For the text-containing cell, return its midpoint in [x, y] coordinate format. 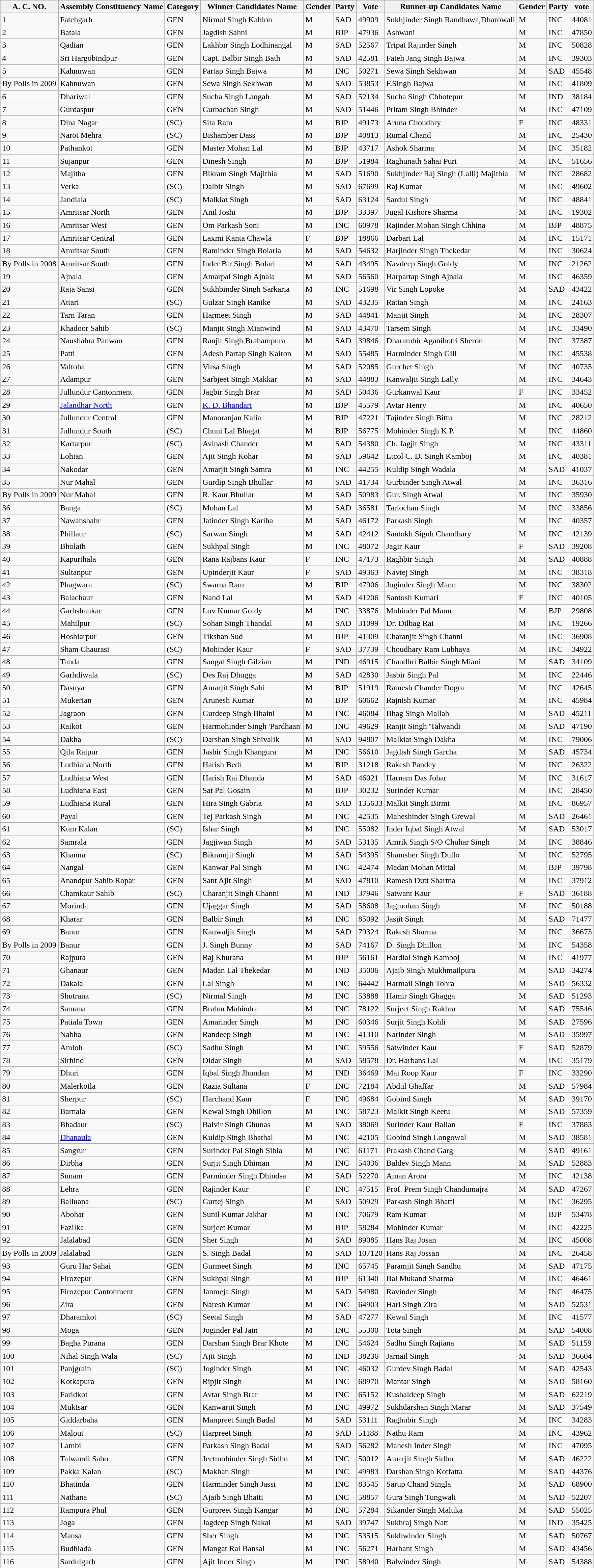
Amritsar North [112, 212]
Rampura Phul [112, 1510]
Barnala [112, 1112]
Balvir Singh Ghunas [252, 1124]
46475 [582, 1292]
67 [29, 906]
50828 [582, 45]
57 [29, 777]
Surinder Pal Singh Sibia [252, 1150]
Amarpal Singh Ajnala [252, 276]
Nangal [112, 868]
Sri Hargobindpur [112, 58]
112 [29, 1510]
Tej Parkash Singh [252, 816]
30232 [370, 791]
57359 [582, 1112]
116 [29, 1561]
Harminder Singh Gill [451, 353]
104 [29, 1407]
86 [29, 1163]
44376 [582, 1471]
Tarlochan Singh [451, 508]
Sukhjinder Raj Singh (Lalli) Majithia [451, 174]
35930 [582, 495]
Gurchet Singh [451, 366]
1 [29, 20]
Kharar [112, 919]
Balwinder Singh [451, 1561]
64903 [370, 1304]
Gobind Singh Longowal [451, 1137]
47173 [370, 559]
36316 [582, 482]
Malkiat Singh Dakha [451, 739]
53515 [370, 1536]
Aruna Choudhry [451, 122]
55485 [370, 353]
37912 [582, 880]
Des Raj Dhugga [252, 675]
54624 [370, 1343]
43422 [582, 289]
52795 [582, 855]
27596 [582, 1022]
Mohinder Pal Mann [451, 611]
Manjit Singh [451, 315]
71 [29, 970]
32 [29, 444]
68 [29, 919]
43456 [582, 1548]
49363 [370, 572]
Tikshan Sud [252, 636]
Avtar Singh Brar [252, 1394]
35006 [370, 970]
Category [183, 7]
Harish Rai Dhanda [252, 777]
54380 [370, 444]
Laxmi Kanta Chawla [252, 238]
Sham Chaurasi [112, 649]
55025 [582, 1510]
47906 [370, 585]
86957 [582, 803]
43717 [370, 148]
135633 [370, 803]
Kushaldeep Singh [451, 1394]
36581 [370, 508]
Baldev Singh Mann [451, 1163]
54388 [582, 1561]
28450 [582, 791]
Prakash Chand Garg [451, 1150]
42412 [370, 533]
62 [29, 842]
31617 [582, 777]
Sarbjeet Singh Makkar [252, 379]
55300 [370, 1330]
Raj Khurana [252, 957]
Dhuri [112, 1073]
52270 [370, 1176]
Surjeet Singh Rakhra [451, 1009]
Dakala [112, 983]
Anil Joshi [252, 212]
Dhanaula [112, 1137]
58160 [582, 1381]
Amritsar Central [112, 238]
89085 [370, 1240]
Ramesh Dutt Sharma [451, 880]
Nirmal Singh [252, 996]
Darbari Lal [451, 238]
59556 [370, 1047]
Batala [112, 32]
Arunesh Kumar [252, 700]
Sangrur [112, 1150]
45548 [582, 71]
Master Mohan Lal [252, 148]
2 [29, 32]
39303 [582, 58]
Bhadaur [112, 1124]
78122 [370, 1009]
25 [29, 353]
Raj Kumar [451, 187]
49 [29, 675]
Manjit Singh Mianwind [252, 328]
Lakhbir Singh Lodhinangal [252, 45]
Mantar Singh [451, 1381]
Rumal Chand [451, 135]
Chaudhri Balbir Singh Miani [451, 662]
Amritsar West [112, 225]
Runner-up Candidates Name [451, 7]
Sucha Singh Langah [252, 97]
Giddarbaha [112, 1420]
Dakha [112, 739]
19302 [582, 212]
12 [29, 174]
40735 [582, 366]
Jagir Kaur [451, 546]
42225 [582, 1227]
Nathu Ram [451, 1433]
Choudhary Ram Lubhaya [451, 649]
54358 [582, 945]
Upinderjit Kaur [252, 572]
47936 [370, 32]
Rattan Singh [451, 302]
Nihal Singh Wala [112, 1356]
Prof. Prem Singh Chandumajra [451, 1189]
Seetal Singh [252, 1317]
42645 [582, 688]
56610 [370, 752]
Didar Singh [252, 1060]
39846 [370, 341]
31 [29, 431]
41734 [370, 482]
Pritam Singh Bhinder [451, 109]
Darshan Singh Brar Khote [252, 1343]
Jullundur Cantonment [112, 392]
Sant Ajit Singh [252, 880]
Jullundur South [112, 431]
Ludhiana Rural [112, 803]
54980 [370, 1292]
Rajpura [112, 957]
51293 [582, 996]
27 [29, 379]
Partap Singh Bajwa [252, 71]
Ripjit Singh [252, 1381]
Aman Arora [451, 1176]
83 [29, 1124]
Ajaib Singh Mukhmailpura [451, 970]
Gurdeep Singh Bhaini [252, 713]
18 [29, 251]
Sita Ram [252, 122]
Narinder Singh [451, 1035]
Fatehgarh [112, 20]
82 [29, 1112]
Kartarpur [112, 444]
Parkash Singh Badal [252, 1446]
37883 [582, 1124]
49972 [370, 1407]
46359 [582, 276]
38846 [582, 842]
5 [29, 71]
24 [29, 341]
115 [29, 1548]
Phillaur [112, 533]
44 [29, 611]
34274 [582, 970]
Vir Singh Lopoke [451, 289]
Bhatinda [112, 1484]
Sunil Kumar Jakhar [252, 1215]
47850 [582, 32]
47267 [582, 1189]
Ranjit Singh Brahampura [252, 341]
Dina Nagar [112, 122]
13 [29, 187]
48875 [582, 225]
Ajit Singh Kohar [252, 456]
61 [29, 829]
Amrik Singh S/O Chuhar Singh [451, 842]
S. Singh Badal [252, 1253]
38302 [582, 585]
71477 [582, 919]
Inder Bir Singh Bolari [252, 264]
65152 [370, 1394]
Sukhbinder Singh Sarkaria [252, 289]
Raghunath Sahai Puri [451, 161]
Parkash Singh Bhatti [451, 1202]
52567 [370, 45]
Nand Lal [252, 598]
38581 [582, 1137]
Raghbir Singh [451, 559]
51446 [370, 109]
68970 [370, 1381]
114 [29, 1536]
7 [29, 109]
4 [29, 58]
Rajnish Kumar [451, 700]
Sucha Singh Chhotepur [451, 97]
Malkiat Singh [252, 200]
35997 [582, 1035]
44255 [370, 469]
Narot Mehra [112, 135]
Anandpur Sahib Ropar [112, 880]
50271 [370, 71]
75 [29, 1022]
Nirmal Singh Kahlon [252, 20]
Harchand Kaur [252, 1099]
Phagwara [112, 585]
Nawanshahr [112, 521]
Mukerian [112, 700]
Kum Kalan [112, 829]
Sujanpur [112, 161]
28307 [582, 315]
Maheshinder Singh Grewal [451, 816]
41577 [582, 1317]
Ludhiana West [112, 777]
Kewal Singh [451, 1317]
Mahesh Inder Singh [451, 1446]
47095 [582, 1446]
42139 [582, 533]
Ujaggar Singh [252, 906]
8 [29, 122]
Gurdip Singh Bhullar [252, 482]
113 [29, 1523]
52 [29, 713]
Bhag Singh Mallah [451, 713]
45008 [582, 1240]
35179 [582, 1060]
Jatinder Singh Kariha [252, 521]
Jugal Kishore Sharma [451, 212]
Surjeet Kumar [252, 1227]
Ghanaur [112, 970]
Manpreet Singh Badal [252, 1420]
Darshan Singh Shivalik [252, 739]
Capt. Balbir Singh Bath [252, 58]
Raja Sansi [112, 289]
Tarn Taran [112, 315]
Fateh Jang Singh Bajwa [451, 58]
Hardial Singh Kamboj [451, 957]
Garhshankar [112, 611]
61340 [370, 1279]
19266 [582, 623]
78 [29, 1060]
45984 [582, 700]
72 [29, 983]
29808 [582, 611]
38 [29, 533]
56161 [370, 957]
Gurkanwal Kaur [451, 392]
Rajinder Kaur [252, 1189]
73 [29, 996]
33876 [370, 611]
48072 [370, 546]
Abohar [112, 1215]
Mohinder Singh K.P. [451, 431]
Tajinder Singh Bittu [451, 418]
35 [29, 482]
Balachaur [112, 598]
Harminder Singh Jassi [252, 1484]
Pathankot [112, 148]
F.Singh Bajwa [451, 84]
Bagha Purana [112, 1343]
62219 [582, 1394]
Kotkapura [112, 1381]
57984 [582, 1086]
Balbir Singh [252, 919]
34922 [582, 649]
21 [29, 302]
42830 [370, 675]
Harmail Singh Tohra [451, 983]
35182 [582, 148]
72184 [370, 1086]
Avinash Chander [252, 444]
56271 [370, 1548]
106 [29, 1433]
26 [29, 366]
29 [29, 405]
Ltcol C. D. Singh Kamboj [451, 456]
Parkash Singh [451, 521]
98 [29, 1330]
Harnam Das Johar [451, 777]
Santokh Signh Chaudhary [451, 533]
66 [29, 893]
Ajit Singh [252, 1356]
Jarnail Singh [451, 1356]
58940 [370, 1561]
44860 [582, 431]
55082 [370, 829]
41310 [370, 1035]
Rajinder Mohan Singh Chhina [451, 225]
Faridkot [112, 1394]
J. Singh Bunny [252, 945]
Bikramjit Singh [252, 855]
Sat Pal Gosain [252, 791]
28682 [582, 174]
Budhlada [112, 1548]
51919 [370, 688]
96 [29, 1304]
53 [29, 726]
41037 [582, 469]
Sangat Singh Gilzian [252, 662]
95 [29, 1292]
99 [29, 1343]
47515 [370, 1189]
Sukhdarshan Singh Marar [451, 1407]
101 [29, 1368]
34643 [582, 379]
83545 [370, 1484]
Dalbir Singh [252, 187]
108 [29, 1459]
97 [29, 1317]
57284 [370, 1510]
34283 [582, 1420]
45211 [582, 713]
40357 [582, 521]
41809 [582, 84]
56332 [582, 983]
Mahilpur [112, 623]
Madan Lal Thekedar [252, 970]
Bishamber Dass [252, 135]
53017 [582, 829]
Ashok Sharma [451, 148]
33397 [370, 212]
31218 [370, 765]
Raikot [112, 726]
20 [29, 289]
111 [29, 1497]
Harjinder Singh Thekedar [451, 251]
Nakodar [112, 469]
Janmeja Singh [252, 1292]
Jagdish Singh Garcha [451, 752]
40888 [582, 559]
R. Kaur Bhullar [252, 495]
30624 [582, 251]
Sarwan Singh [252, 533]
Mohinder Kaur [252, 649]
Patiala Town [112, 1022]
Mohan Lal [252, 508]
Naushahra Panwan [112, 341]
33452 [582, 392]
Mohinder Kumar [451, 1227]
Chamkaur Sahib [112, 893]
67699 [370, 187]
Gurtej Singh [252, 1202]
33 [29, 456]
Swarna Ram [252, 585]
46 [29, 636]
Valtoha [112, 366]
Sardulgarh [112, 1561]
Harmeet Singh [252, 315]
52879 [582, 1047]
Raghubir Singh [451, 1420]
49629 [370, 726]
39 [29, 546]
46084 [370, 713]
Gurdaspur [112, 109]
94 [29, 1279]
Mai Roop Kaur [451, 1073]
Payal [112, 816]
102 [29, 1381]
49909 [370, 20]
55 [29, 752]
Rakesh Sharma [451, 932]
51698 [370, 289]
Virsa Singh [252, 366]
44841 [370, 315]
Gura Singh Tungwali [451, 1497]
Sohan Singh Thandal [252, 623]
65 [29, 880]
Ramesh Chander Dogra [451, 688]
38069 [370, 1124]
41206 [370, 598]
105 [29, 1420]
Rakesh Pandey [451, 765]
45734 [582, 752]
Jagmohan Singh [451, 906]
Malout [112, 1433]
Bholath [112, 546]
52207 [582, 1497]
Sadhu Singh [252, 1047]
50929 [370, 1202]
Dr. Dilbag Rai [451, 623]
39798 [582, 868]
36673 [582, 932]
42105 [370, 1137]
Balluana [112, 1202]
42 [29, 585]
Lov Kumar Goldy [252, 611]
14 [29, 200]
Morinda [112, 906]
47221 [370, 418]
Pakka Kalan [112, 1471]
47810 [370, 880]
70679 [370, 1215]
64442 [370, 983]
Jagdeep Singh Nakai [252, 1523]
Sadhu Singh Rajiana [451, 1343]
Firozepur Cantonment [112, 1292]
37549 [582, 1407]
Bal Mukand Sharma [451, 1279]
Harish Bedi [252, 765]
94807 [370, 739]
91 [29, 1227]
60 [29, 816]
43311 [582, 444]
Jullundur Central [112, 418]
Malkit Singh Keetu [451, 1112]
Adesh Partap Singh Kairon [252, 353]
Jandiala [112, 200]
92 [29, 1240]
Tota Singh [451, 1330]
Dinesh Singh [252, 161]
44883 [370, 379]
Attari [112, 302]
48 [29, 662]
26458 [582, 1253]
Surjit Singh Dhiman [252, 1163]
58723 [370, 1112]
43495 [370, 264]
48331 [582, 122]
35425 [582, 1523]
46032 [370, 1368]
Satwinder Kaur [451, 1047]
58608 [370, 906]
Hira Singh Gabria [252, 803]
Razia Sultana [252, 1086]
47277 [370, 1317]
52085 [370, 366]
36188 [582, 893]
39208 [582, 546]
Gurdev Singh Badal [451, 1368]
31099 [370, 623]
Dasuya [112, 688]
40381 [582, 456]
Tarsem Singh [451, 328]
56 [29, 765]
47175 [582, 1266]
65745 [370, 1266]
43235 [370, 302]
Jagdish Sahni [252, 32]
53135 [370, 842]
Sherpur [112, 1099]
54008 [582, 1330]
109 [29, 1471]
vote [582, 7]
Sukhjinder Singh Randhawa,Dharowali [451, 20]
28212 [582, 418]
Inder Iqbal Singh Atwal [451, 829]
Ashwani [451, 32]
76 [29, 1035]
Gurmeet Singh [252, 1266]
Dr. Harbans Lal [451, 1060]
Satwant Kaur [451, 893]
33856 [582, 508]
45 [29, 623]
52134 [370, 97]
Joginder Singh [252, 1368]
60662 [370, 700]
88 [29, 1189]
Sardul Singh [451, 200]
Banga [112, 508]
Naresh Kumar [252, 1304]
Harbant Singh [451, 1548]
77 [29, 1047]
22446 [582, 675]
Qila Raipur [112, 752]
49161 [582, 1150]
25430 [582, 135]
52531 [582, 1304]
Gurbinder Singh Atwal [451, 482]
Fazilka [112, 1227]
50436 [370, 392]
58284 [370, 1227]
50983 [370, 495]
9 [29, 135]
42535 [370, 816]
34109 [582, 662]
28 [29, 392]
Gurbachan Singh [252, 109]
75546 [582, 1009]
Kuldip Singh Bhathal [252, 1137]
Malkit Singh Birmi [451, 803]
Sarup Chand Singla [451, 1484]
61171 [370, 1150]
Brahm Mahindra [252, 1009]
Hamir Singh Ghagga [451, 996]
Bikram Singh Majithia [252, 174]
Nabha [112, 1035]
Surinder Kumar [451, 791]
42581 [370, 58]
Manoranjan Kalia [252, 418]
23 [29, 328]
107120 [370, 1253]
Chuni Lal Bhagat [252, 431]
Jasbir Singh Khangura [252, 752]
Lohian [112, 456]
103 [29, 1394]
58 [29, 791]
Hans Raj Jossan [451, 1253]
Madan Mohan Mittal [451, 868]
Hoshiarpur [112, 636]
Harpartap Singh Ajnala [451, 276]
42543 [582, 1368]
Santosh Kumari [451, 598]
Jagraon [112, 713]
36908 [582, 636]
21262 [582, 264]
Om Parkash Soni [252, 225]
Abdul Ghaffar [451, 1086]
Sukhraj Singh Natt [451, 1523]
Ranjit Singh 'Talwandi [451, 726]
107 [29, 1446]
Surinder Kaur Balian [451, 1124]
50767 [582, 1536]
Qadian [112, 45]
Jagbir Singh Brar [252, 392]
60346 [370, 1022]
Sukhwinder Singh [451, 1536]
Dharambir Aganihotri Sheron [451, 341]
3 [29, 45]
Amarjit Singh Sahi [252, 688]
45538 [582, 353]
41977 [582, 957]
Joginder Pal Jain [252, 1330]
Sultanpur [112, 572]
49684 [370, 1099]
49602 [582, 187]
Tripat Rajinder Singh [451, 45]
69 [29, 932]
Dhariwal [112, 97]
Panjgrain [112, 1368]
47 [29, 649]
16 [29, 225]
Amarjit Singh Sidhu [451, 1459]
Sirhind [112, 1060]
Ajaib Singh Bhatti [252, 1497]
51159 [582, 1343]
Hari Singh Zira [451, 1304]
90 [29, 1215]
43962 [582, 1433]
Raminder Singh Bolaria [252, 251]
Tanda [112, 662]
Ajnala [112, 276]
Malerkotla [112, 1086]
36 [29, 508]
Hans Raj Josan [451, 1240]
Zira [112, 1304]
44081 [582, 20]
100 [29, 1356]
53111 [370, 1420]
Muktsar [112, 1407]
Ram Kumar [451, 1215]
Guru Har Sahai [112, 1266]
Mansa [112, 1536]
Vote [370, 7]
Jeetmohinder Singh Sidhu [252, 1459]
68900 [582, 1484]
54395 [370, 855]
11 [29, 161]
51690 [370, 174]
Kanwarjit Singh [252, 1407]
47109 [582, 109]
40 [29, 559]
K. D. Bhandari [252, 405]
Amarinder Singh [252, 1022]
63124 [370, 200]
Dirbha [112, 1163]
42138 [582, 1176]
53853 [370, 84]
46461 [582, 1279]
A. C. NO. [29, 7]
Dharamkot [112, 1317]
38318 [582, 572]
Sikander Singh Maluka [451, 1510]
Verka [112, 187]
34 [29, 469]
50012 [370, 1459]
Mangat Rai Bansal [252, 1548]
43 [29, 598]
58578 [370, 1060]
Gobind Singh [451, 1099]
Kanwaljit Singh [252, 932]
39747 [370, 1523]
53888 [370, 996]
93 [29, 1266]
Ludhiana East [112, 791]
Lehra [112, 1189]
60978 [370, 225]
80 [29, 1086]
Nathana [112, 1497]
Joga [112, 1523]
6 [29, 97]
50 [29, 688]
Assembly Constituency Name [112, 7]
50188 [582, 906]
Rana Rajbans Kaur [252, 559]
Kapurthala [112, 559]
74 [29, 1009]
40105 [582, 598]
40813 [370, 135]
37387 [582, 341]
70 [29, 957]
Ravinder Singh [451, 1292]
41 [29, 572]
40650 [582, 405]
56775 [370, 431]
10 [29, 148]
Shamsher Singh Dullo [451, 855]
Gur. Singh Atwal [451, 495]
Jagjiwan Singh [252, 842]
56282 [370, 1446]
Navdeep Singh Goldy [451, 264]
Khanna [112, 855]
Paramjit Singh Sandhu [451, 1266]
59642 [370, 456]
Kanwaljit Singh Lally [451, 379]
46915 [370, 662]
Talwandi Sabo [112, 1459]
17 [29, 238]
36604 [582, 1356]
79006 [582, 739]
47190 [582, 726]
Ishar Singh [252, 829]
15 [29, 212]
Ludhiana North [112, 765]
Jasbir Singh Pal [451, 675]
41309 [370, 636]
Khadoor Sahib [112, 328]
64 [29, 868]
53478 [582, 1215]
56560 [370, 276]
Iqbal Singh Jhundan [252, 1073]
Randeep Singh [252, 1035]
42474 [370, 868]
Harmohinder Singh 'Pardhaan' [252, 726]
Amloh [112, 1047]
19 [29, 276]
81 [29, 1099]
46172 [370, 521]
Kewal Singh Dhillon [252, 1112]
Gulzar Singh Ranike [252, 302]
By Polls in 2008 [29, 264]
87 [29, 1176]
Winner Candidates Name [252, 7]
30 [29, 418]
Patti [112, 353]
Sunam [112, 1176]
54 [29, 739]
18866 [370, 238]
Majitha [112, 174]
49173 [370, 122]
79324 [370, 932]
D. Singh Dhillon [451, 945]
Kuldip Singh Wadala [451, 469]
48841 [582, 200]
26322 [582, 765]
37 [29, 521]
51 [29, 700]
84 [29, 1137]
24163 [582, 302]
51188 [370, 1433]
Harpreet Singh [252, 1433]
63 [29, 855]
59 [29, 803]
Amarjit Singh Samra [252, 469]
Garhdiwala [112, 675]
Surjit Singh Kohli [451, 1022]
Kanwar Pal Singh [252, 868]
15171 [582, 238]
54632 [370, 251]
79 [29, 1073]
36469 [370, 1073]
Ch. Jagjit Singh [451, 444]
38184 [582, 97]
110 [29, 1484]
Darshan Singh Kotfatta [451, 1471]
51656 [582, 161]
Moga [112, 1330]
49983 [370, 1471]
Samana [112, 1009]
Joginder Singh Mann [451, 585]
37946 [370, 893]
89 [29, 1202]
Shutrana [112, 996]
Avtar Henry [451, 405]
Samrala [112, 842]
22 [29, 315]
33290 [582, 1073]
Jasjit Singh [451, 919]
33490 [582, 328]
Lambi [112, 1446]
Adampur [112, 379]
Firozepur [112, 1279]
Parminder Singh Dhindsa [252, 1176]
Ajit Inder Singh [252, 1561]
36295 [582, 1202]
46222 [582, 1459]
45579 [370, 405]
51984 [370, 161]
54036 [370, 1163]
Jalandhar North [112, 405]
37739 [370, 649]
85 [29, 1150]
Gurpreet Singh Kangar [252, 1510]
58857 [370, 1497]
74167 [370, 945]
Navtej Singh [451, 572]
39170 [582, 1099]
85092 [370, 919]
46021 [370, 777]
38236 [370, 1356]
Lal Singh [252, 983]
Makhan Singh [252, 1471]
43470 [370, 328]
52883 [582, 1163]
26461 [582, 816]
